Search for the cell housing the specified text and yield its (x, y) center coordinate. 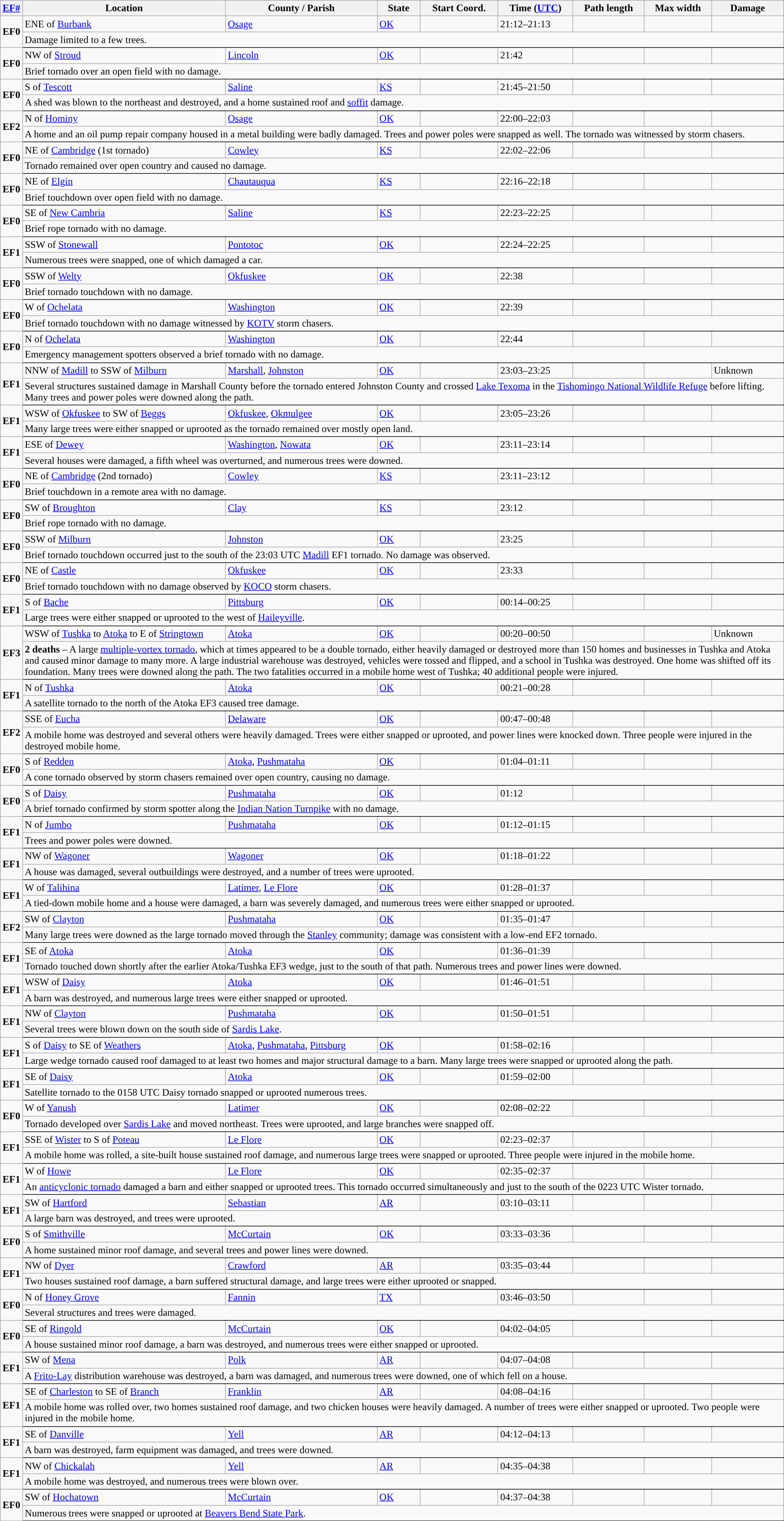
SE of Atoka (124, 950)
00:20–00:50 (535, 633)
Washington, Nowata (301, 444)
TX (399, 1297)
Tornado touched down shortly after the earlier Atoka/Tushka EF3 wedge, just to the south of that path. Numerous trees and power lines were downed. (403, 966)
01:12 (535, 793)
00:47–00:48 (535, 719)
EF3 (12, 653)
Time (UTC) (535, 8)
Max width (678, 8)
22:16–22:18 (535, 181)
03:10–03:11 (535, 1202)
23:11–23:12 (535, 476)
A tied-down mobile home and a house were damaged, a barn was severely damaged, and numerous trees were either snapped or uprooted. (403, 903)
Lincoln (301, 55)
S of Redden (124, 762)
SW of Clayton (124, 919)
SW of Mena (124, 1360)
WSW of Tushka to Atoka to E of Stringtown (124, 633)
A shed was blown to the northeast and destroyed, and a home sustained roof and soffit damage. (403, 103)
A large barn was destroyed, and trees were uprooted. (403, 1218)
NW of Dyer (124, 1266)
23:11–23:14 (535, 444)
N of Hominy (124, 118)
SW of Hartford (124, 1202)
A house sustained minor roof damage, a barn was destroyed, and numerous trees were either snapped or uprooted. (403, 1344)
SW of Hochatown (124, 1497)
Brief tornado touchdown with no damage. (403, 292)
02:08–02:22 (535, 1108)
23:05–23:26 (535, 413)
NW of Chickalah (124, 1466)
01:36–01:39 (535, 950)
Marshall, Johnston (301, 370)
Damage (748, 8)
Clay (301, 508)
Trees and power poles were downed. (403, 840)
NW of Wagoner (124, 856)
SSW of Stonewall (124, 245)
S of Daisy to SE of Weathers (124, 1045)
Tornado developed over Sardis Lake and moved northeast. Trees were uprooted, and large branches were snapped off. (403, 1124)
04:37–04:38 (535, 1497)
Satellite tornado to the 0158 UTC Daisy tornado snapped or uprooted numerous trees. (403, 1092)
Pittsburg (301, 602)
Start Coord. (459, 8)
A Frito-Lay distribution warehouse was destroyed, a barn was damaged, and numerous trees were downed, one of which fell on a house. (403, 1376)
N of Honey Grove (124, 1297)
22:23–22:25 (535, 213)
Emergency management spotters observed a brief tornado with no damage. (403, 355)
A satellite tornado to the north of the Atoka EF3 caused tree damage. (403, 703)
SE of Danville (124, 1434)
Damage limited to a few trees. (403, 40)
01:58–02:16 (535, 1045)
Brief touchdown in a remote area with no damage. (403, 492)
22:24–22:25 (535, 245)
SSE of Eucha (124, 719)
Fannin (301, 1297)
Johnston (301, 539)
S of Daisy (124, 793)
SW of Broughton (124, 508)
04:02–04:05 (535, 1329)
N of Ochelata (124, 339)
01:46–01:51 (535, 982)
A barn was destroyed, farm equipment was damaged, and trees were downed. (403, 1450)
Brief tornado touchdown with no damage observed by KOCO storm chasers. (403, 586)
S of Smithville (124, 1234)
W of Ochelata (124, 307)
W of Talihina (124, 888)
Latimer (301, 1108)
01:18–01:22 (535, 856)
Atoka, Pushmataha, Pittsburg (301, 1045)
22:44 (535, 339)
Atoka, Pushmataha (301, 762)
W of Howe (124, 1171)
Brief tornado touchdown occurred just to the south of the 23:03 UTC Madill EF1 tornado. No damage was observed. (403, 555)
01:12–01:15 (535, 825)
N of Tushka (124, 687)
Chautauqua (301, 181)
SSW of Milburn (124, 539)
SSE of Wister to S of Poteau (124, 1140)
NNW of Madill to SSW of Milburn (124, 370)
02:35–02:37 (535, 1171)
Brief touchdown over open field with no damage. (403, 197)
ENE of Burbank (124, 24)
Several structures and trees were damaged. (403, 1313)
WSW of Okfuskee to SW of Beggs (124, 413)
04:12–04:13 (535, 1434)
Many large trees were either snapped or uprooted as the tornado remained over mostly open land. (403, 429)
Brief tornado over an open field with no damage. (403, 71)
A mobile home was destroyed, and numerous trees were blown over. (403, 1481)
EF# (12, 8)
NE of Cambridge (2nd tornado) (124, 476)
23:03–23:25 (535, 370)
23:25 (535, 539)
Brief tornado touchdown with no damage witnessed by KOTV storm chasers. (403, 323)
Latimer, Le Flore (301, 888)
03:33–03:36 (535, 1234)
Several houses were damaged, a fifth wheel was overturned, and numerous trees were downed. (403, 461)
01:28–01:37 (535, 888)
SE of Daisy (124, 1077)
ESE of Dewey (124, 444)
Numerous trees were snapped or uprooted at Beavers Bend State Park. (403, 1513)
Large trees were either snapped or uprooted to the west of Haileyville. (403, 618)
State (399, 8)
21:12–21:13 (535, 24)
01:35–01:47 (535, 919)
Wagoner (301, 856)
04:07–04:08 (535, 1360)
A house was damaged, several outbuildings were destroyed, and a number of trees were uprooted. (403, 872)
A barn was destroyed, and numerous large trees were either snapped or uprooted. (403, 998)
SSW of Welty (124, 276)
NE of Elgin (124, 181)
S of Bache (124, 602)
WSW of Daisy (124, 982)
03:46–03:50 (535, 1297)
NW of Stroud (124, 55)
Location (124, 8)
22:39 (535, 307)
01:50–01:51 (535, 1014)
N of Jumbo (124, 825)
02:23–02:37 (535, 1140)
Many large trees were downed as the large tornado moved through the Stanley community; damage was consistent with a low-end EF2 tornado. (403, 935)
21:42 (535, 55)
00:14–00:25 (535, 602)
SE of Charleston to SE of Branch (124, 1391)
Sebastian (301, 1202)
23:33 (535, 571)
04:08–04:16 (535, 1391)
Tornado remained over open country and caused no damage. (403, 166)
A cone tornado observed by storm chasers remained over open country, causing no damage. (403, 777)
Delaware (301, 719)
S of Tescott (124, 87)
01:59–02:00 (535, 1077)
County / Parish (301, 8)
Franklin (301, 1391)
Pontotoc (301, 245)
22:00–22:03 (535, 118)
Numerous trees were snapped, one of which damaged a car. (403, 260)
21:45–21:50 (535, 87)
23:12 (535, 508)
Several trees were blown down on the south side of Sardis Lake. (403, 1029)
SE of Ringold (124, 1329)
NE of Cambridge (1st tornado) (124, 150)
SE of New Cambria (124, 213)
Okfuskee, Okmulgee (301, 413)
W of Yanush (124, 1108)
NW of Clayton (124, 1014)
A home sustained minor roof damage, and several trees and power lines were downed. (403, 1250)
A brief tornado confirmed by storm spotter along the Indian Nation Turnpike with no damage. (403, 809)
22:02–22:06 (535, 150)
01:04–01:11 (535, 762)
Path length (609, 8)
00:21–00:28 (535, 687)
NE of Castle (124, 571)
Two houses sustained roof damage, a barn suffered structural damage, and large trees were either uprooted or snapped. (403, 1281)
03:35–03:44 (535, 1266)
04:35–04:38 (535, 1466)
22:38 (535, 276)
Polk (301, 1360)
Crawford (301, 1266)
